Search for the cell housing the specified text and yield its [x, y] center coordinate. 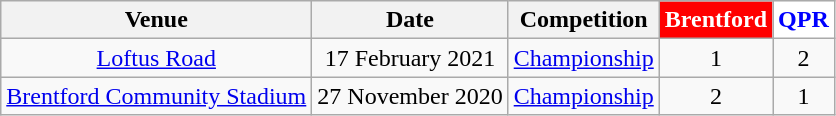
Brentford [716, 20]
Date [410, 20]
Loftus Road [156, 58]
Venue [156, 20]
27 November 2020 [410, 96]
Brentford Community Stadium [156, 96]
Competition [584, 20]
17 February 2021 [410, 58]
QPR [804, 20]
